Scan for the cell matching the given text and deliver its [X, Y] coordinate at center. 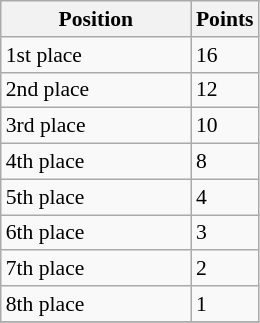
1 [225, 304]
1st place [96, 55]
3 [225, 233]
5th place [96, 197]
16 [225, 55]
2 [225, 269]
3rd place [96, 126]
7th place [96, 269]
2nd place [96, 90]
10 [225, 126]
Position [96, 19]
8 [225, 162]
8th place [96, 304]
4th place [96, 162]
Points [225, 19]
4 [225, 197]
12 [225, 90]
6th place [96, 233]
